Capture the cell that displays the provided text and extract its [X, Y] central coordinate. 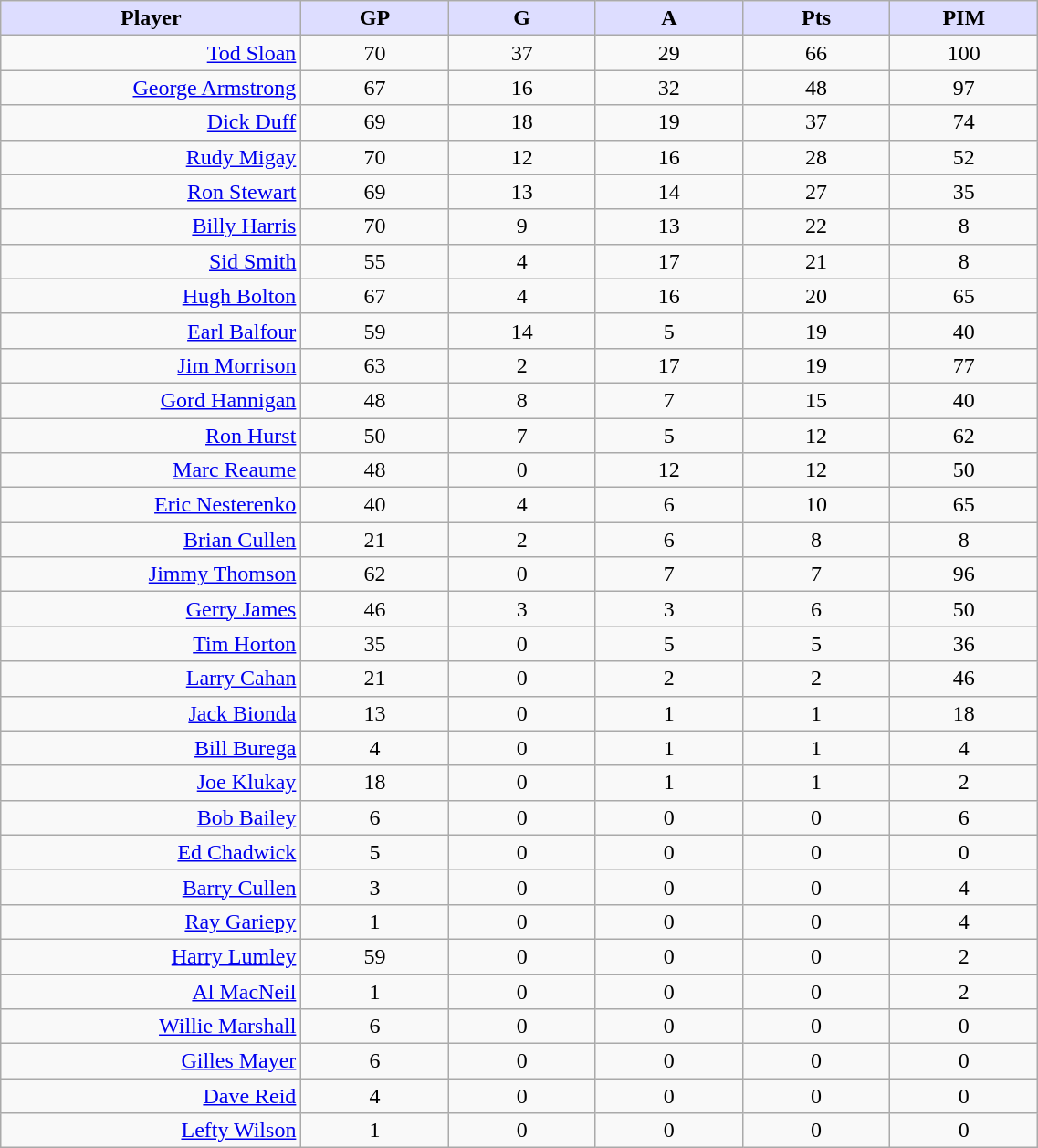
32 [668, 88]
Eric Nesterenko [152, 505]
Earl Balfour [152, 331]
Lefty Wilson [152, 1131]
66 [816, 53]
Al MacNeil [152, 991]
Tim Horton [152, 644]
22 [816, 226]
10 [816, 505]
Larry Cahan [152, 679]
Willie Marshall [152, 1027]
Rudy Migay [152, 157]
28 [816, 157]
Tod Sloan [152, 53]
GP [374, 18]
Brian Cullen [152, 540]
97 [964, 88]
Joe Klukay [152, 783]
20 [816, 296]
Bill Burega [152, 748]
96 [964, 574]
Hugh Bolton [152, 296]
27 [816, 192]
52 [964, 157]
Sid Smith [152, 261]
Harry Lumley [152, 956]
PIM [964, 18]
36 [964, 644]
Player [152, 18]
29 [668, 53]
Jim Morrison [152, 365]
Dick Duff [152, 122]
G [522, 18]
Dave Reid [152, 1096]
Ron Stewart [152, 192]
77 [964, 365]
Gilles Mayer [152, 1061]
Jimmy Thomson [152, 574]
Barry Cullen [152, 887]
Ed Chadwick [152, 852]
55 [374, 261]
A [668, 18]
9 [522, 226]
63 [374, 365]
74 [964, 122]
George Armstrong [152, 88]
Ray Gariepy [152, 922]
Bob Bailey [152, 817]
Ron Hurst [152, 436]
Marc Reaume [152, 470]
100 [964, 53]
Pts [816, 18]
Gord Hannigan [152, 400]
Jack Bionda [152, 713]
Billy Harris [152, 226]
Gerry James [152, 609]
15 [816, 400]
